Return the (X, Y) coordinate for the center point of the cell that contains the specified text.  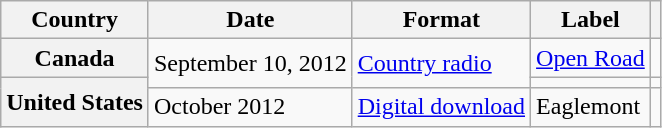
October 2012 (250, 107)
Canada (75, 58)
Date (250, 20)
United States (75, 102)
Eaglemont (591, 107)
Format (441, 20)
Digital download (441, 107)
Country (75, 20)
Country radio (441, 64)
Label (591, 20)
Open Road (591, 58)
September 10, 2012 (250, 64)
